Pinpoint the cell where the given text exists, returning its [x, y] midpoint coordinate. 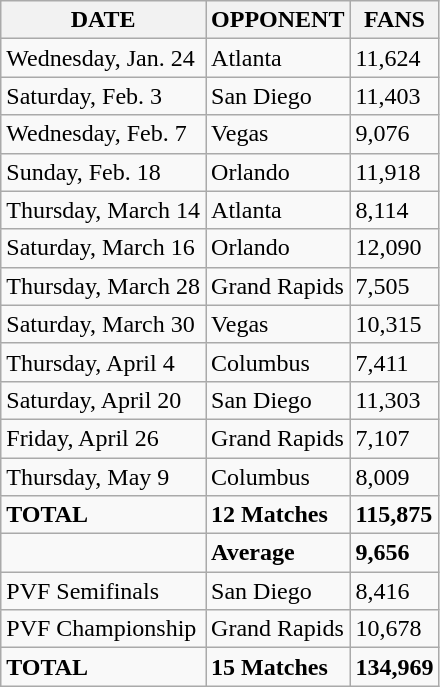
Average [278, 553]
PVF Semifinals [104, 591]
11,303 [394, 400]
FANS [394, 20]
7,505 [394, 286]
11,403 [394, 96]
8,416 [394, 591]
Thursday, March 14 [104, 210]
Wednesday, Jan. 24 [104, 58]
Thursday, May 9 [104, 477]
8,114 [394, 210]
PVF Championship [104, 629]
7,411 [394, 362]
Thursday, April 4 [104, 362]
11,624 [394, 58]
9,076 [394, 134]
134,969 [394, 667]
Wednesday, Feb. 7 [104, 134]
12,090 [394, 248]
Friday, April 26 [104, 438]
Saturday, April 20 [104, 400]
Sunday, Feb. 18 [104, 172]
11,918 [394, 172]
7,107 [394, 438]
12 Matches [278, 515]
15 Matches [278, 667]
Saturday, March 30 [104, 324]
10,315 [394, 324]
10,678 [394, 629]
115,875 [394, 515]
8,009 [394, 477]
DATE [104, 20]
Saturday, March 16 [104, 248]
OPPONENT [278, 20]
Thursday, March 28 [104, 286]
Saturday, Feb. 3 [104, 96]
9,656 [394, 553]
